Find where the given text appears and provide that cell's center as (X, Y) coordinate. 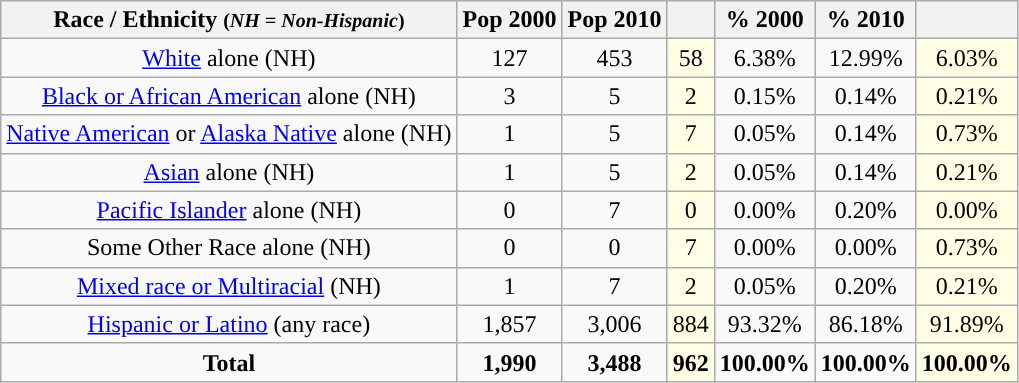
6.03% (966, 58)
91.89% (966, 324)
86.18% (866, 324)
Pop 2010 (614, 20)
12.99% (866, 58)
Asian alone (NH) (229, 172)
1,857 (510, 324)
Pacific Islander alone (NH) (229, 210)
962 (690, 362)
% 2010 (866, 20)
884 (690, 324)
6.38% (764, 58)
Native American or Alaska Native alone (NH) (229, 134)
White alone (NH) (229, 58)
127 (510, 58)
58 (690, 58)
Hispanic or Latino (any race) (229, 324)
% 2000 (764, 20)
Black or African American alone (NH) (229, 96)
3,006 (614, 324)
Pop 2000 (510, 20)
93.32% (764, 324)
3 (510, 96)
Some Other Race alone (NH) (229, 248)
0.15% (764, 96)
1,990 (510, 362)
Race / Ethnicity (NH = Non-Hispanic) (229, 20)
Total (229, 362)
Mixed race or Multiracial (NH) (229, 286)
3,488 (614, 362)
453 (614, 58)
